Capture the cell that displays the provided text and extract its (X, Y) central coordinate. 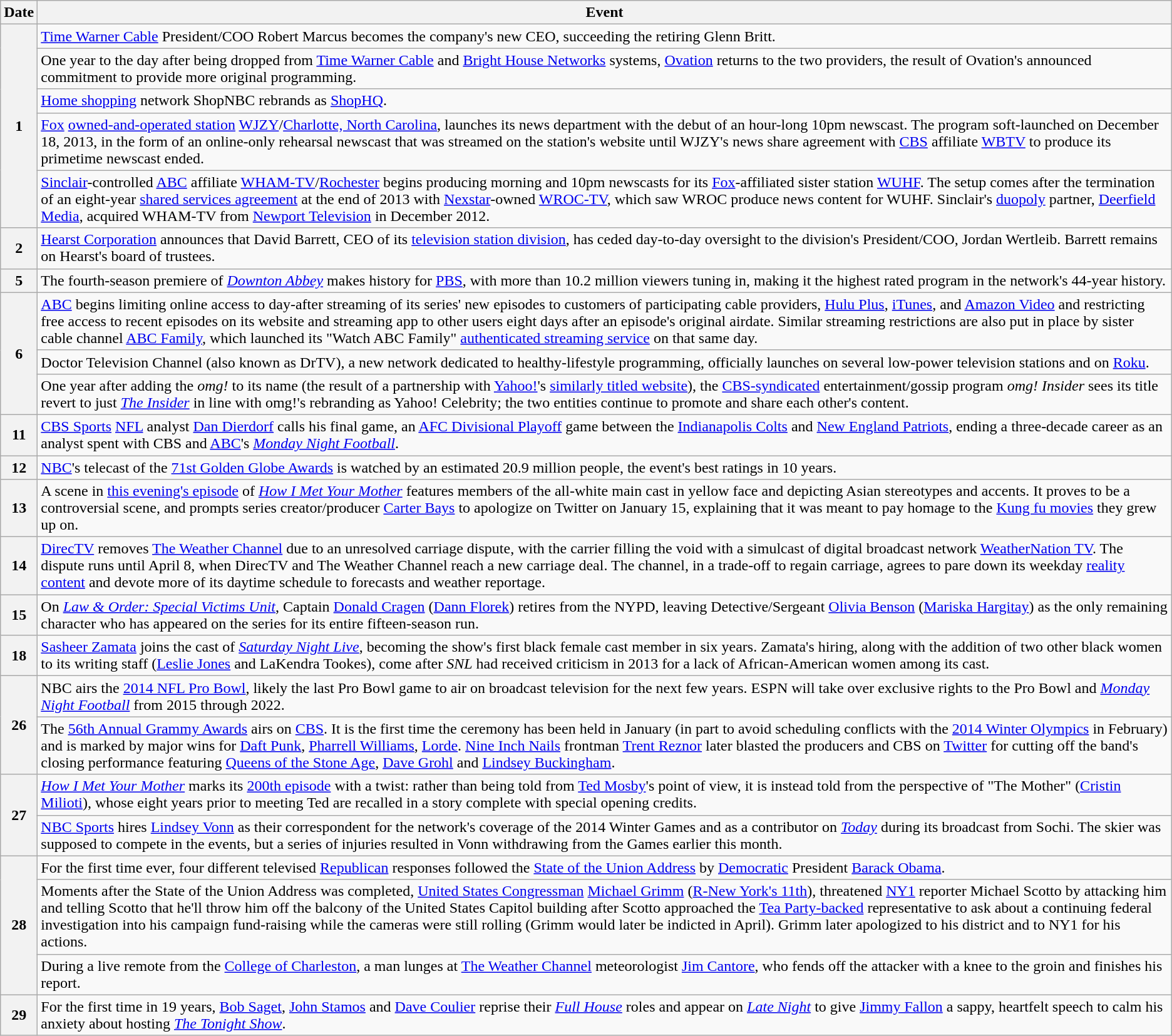
11 (19, 434)
12 (19, 468)
1 (19, 126)
NBC's telecast of the 71st Golden Globe Awards is watched by an estimated 20.9 million people, the event's best ratings in 10 years. (605, 468)
Event (605, 13)
Home shopping network ShopNBC rebrands as ShopHQ. (605, 101)
26 (19, 725)
Date (19, 13)
6 (19, 353)
28 (19, 925)
27 (19, 815)
2 (19, 248)
15 (19, 615)
13 (19, 508)
Time Warner Cable President/COO Robert Marcus becomes the company's new CEO, succeeding the retiring Glenn Britt. (605, 36)
5 (19, 280)
29 (19, 1015)
14 (19, 566)
18 (19, 656)
For the first time ever, four different televised Republican responses followed the State of the Union Address by Democratic President Barack Obama. (605, 868)
